Find where the given text appears and provide that cell's center as (X, Y) coordinate. 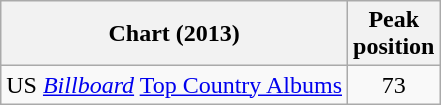
US Billboard Top Country Albums (174, 85)
Chart (2013) (174, 34)
Peakposition (394, 34)
73 (394, 85)
